Pinpoint the cell where the given text exists, returning its [X, Y] midpoint coordinate. 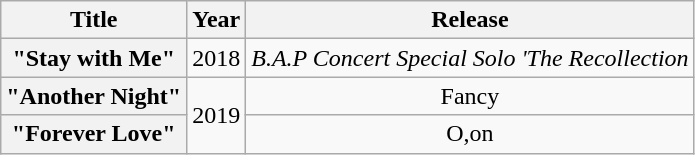
Fancy [470, 96]
2019 [216, 115]
Title [94, 20]
B.A.P Concert Special Solo 'The Recollection [470, 58]
"Another Night" [94, 96]
Release [470, 20]
2018 [216, 58]
O,on [470, 134]
"Stay with Me" [94, 58]
Year [216, 20]
"Forever Love" [94, 134]
